Search for the cell housing the specified text and yield its (X, Y) center coordinate. 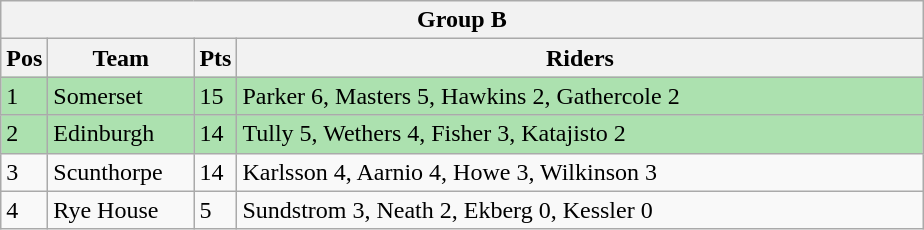
5 (216, 210)
Karlsson 4, Aarnio 4, Howe 3, Wilkinson 3 (580, 172)
Rye House (121, 210)
15 (216, 96)
2 (24, 134)
Somerset (121, 96)
Tully 5, Wethers 4, Fisher 3, Katajisto 2 (580, 134)
Group B (462, 20)
Team (121, 58)
Scunthorpe (121, 172)
Riders (580, 58)
Parker 6, Masters 5, Hawkins 2, Gathercole 2 (580, 96)
Pos (24, 58)
3 (24, 172)
4 (24, 210)
1 (24, 96)
Pts (216, 58)
Edinburgh (121, 134)
Sundstrom 3, Neath 2, Ekberg 0, Kessler 0 (580, 210)
